Pinpoint the cell where the given text exists, returning its [X, Y] midpoint coordinate. 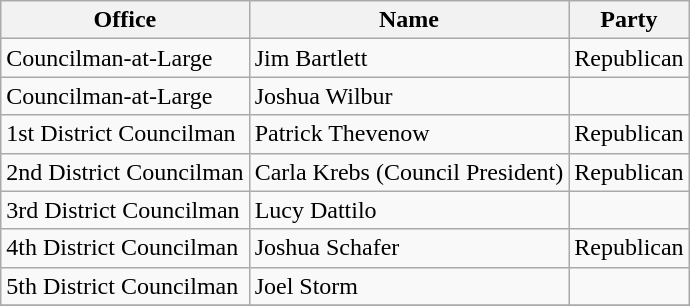
Patrick Thevenow [409, 134]
2nd District Councilman [125, 172]
Party [629, 20]
Joshua Wilbur [409, 96]
Office [125, 20]
1st District Councilman [125, 134]
Joel Storm [409, 286]
Name [409, 20]
Jim Bartlett [409, 58]
3rd District Councilman [125, 210]
Lucy Dattilo [409, 210]
4th District Councilman [125, 248]
5th District Councilman [125, 286]
Joshua Schafer [409, 248]
Carla Krebs (Council President) [409, 172]
